Output the (X, Y) coordinate of the center of the cell containing the given text.  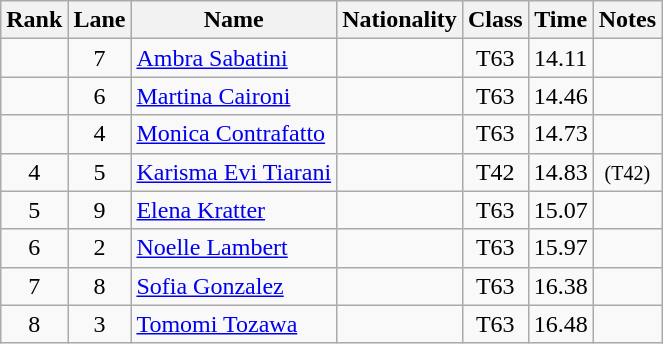
2 (100, 248)
Martina Caironi (234, 96)
Monica Contrafatto (234, 134)
Elena Kratter (234, 210)
Class (495, 20)
Nationality (400, 20)
Rank (34, 20)
Tomomi Tozawa (234, 324)
Sofia Gonzalez (234, 286)
3 (100, 324)
Noelle Lambert (234, 248)
15.97 (560, 248)
(T42) (627, 172)
14.83 (560, 172)
15.07 (560, 210)
Lane (100, 20)
14.46 (560, 96)
14.73 (560, 134)
16.38 (560, 286)
14.11 (560, 58)
Ambra Sabatini (234, 58)
T42 (495, 172)
Notes (627, 20)
Karisma Evi Tiarani (234, 172)
16.48 (560, 324)
Name (234, 20)
9 (100, 210)
Time (560, 20)
